For the text-containing cell, return its midpoint in (X, Y) coordinate format. 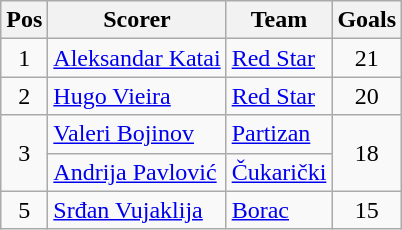
20 (367, 96)
Valeri Bojinov (137, 134)
21 (367, 58)
15 (367, 210)
Scorer (137, 20)
18 (367, 153)
5 (24, 210)
Andrija Pavlović (137, 172)
Goals (367, 20)
Hugo Vieira (137, 96)
1 (24, 58)
Borac (279, 210)
2 (24, 96)
Pos (24, 20)
Čukarički (279, 172)
Team (279, 20)
Partizan (279, 134)
3 (24, 153)
Aleksandar Katai (137, 58)
Srđan Vujaklija (137, 210)
